Return the [x, y] coordinate for the center point of the cell that contains the specified text.  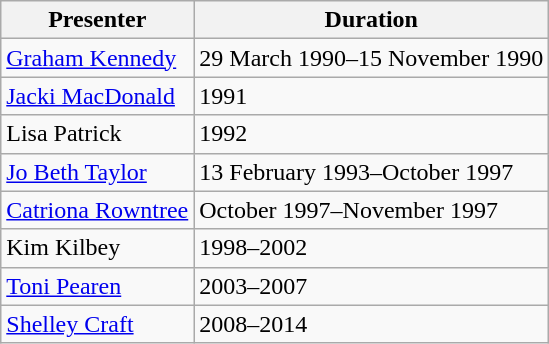
Jacki MacDonald [98, 96]
Presenter [98, 20]
Lisa Patrick [98, 134]
1991 [372, 96]
Catriona Rowntree [98, 210]
Graham Kennedy [98, 58]
Duration [372, 20]
Jo Beth Taylor [98, 172]
29 March 1990–15 November 1990 [372, 58]
1992 [372, 134]
2003–2007 [372, 286]
13 February 1993–October 1997 [372, 172]
Toni Pearen [98, 286]
Shelley Craft [98, 324]
1998–2002 [372, 248]
October 1997–November 1997 [372, 210]
Kim Kilbey [98, 248]
2008–2014 [372, 324]
